Pinpoint the cell where the given text exists, returning its [X, Y] midpoint coordinate. 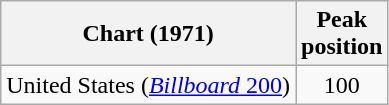
Chart (1971) [148, 34]
Peakposition [342, 34]
100 [342, 85]
United States (Billboard 200) [148, 85]
